Find where the given text appears and provide that cell's center as [X, Y] coordinate. 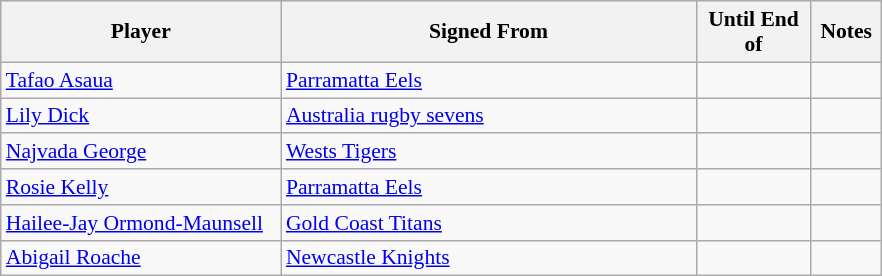
Player [141, 32]
Gold Coast Titans [488, 223]
Signed From [488, 32]
Tafao Asaua [141, 80]
Notes [846, 32]
Wests Tigers [488, 152]
Rosie Kelly [141, 187]
Newcastle Knights [488, 258]
Hailee-Jay Ormond-Maunsell [141, 223]
Lily Dick [141, 116]
Until End of [754, 32]
Australia rugby sevens [488, 116]
Abigail Roache [141, 258]
Najvada George [141, 152]
